Locate the cell with the specified text and output its [x, y] center coordinate. 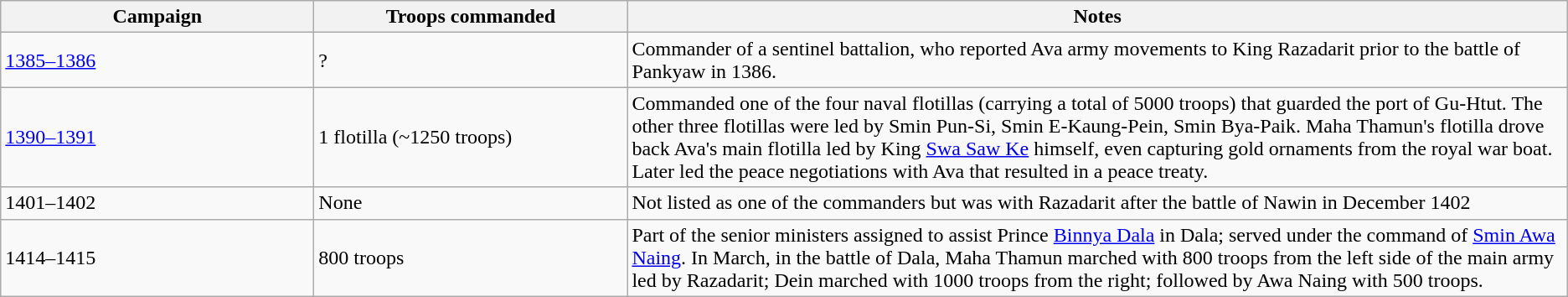
1385–1386 [157, 60]
1401–1402 [157, 203]
Not listed as one of the commanders but was with Razadarit after the battle of Nawin in December 1402 [1097, 203]
None [471, 203]
Notes [1097, 17]
1390–1391 [157, 138]
800 troops [471, 258]
1 flotilla (~1250 troops) [471, 138]
Campaign [157, 17]
Troops commanded [471, 17]
? [471, 60]
1414–1415 [157, 258]
Commander of a sentinel battalion, who reported Ava army movements to King Razadarit prior to the battle of Pankyaw in 1386. [1097, 60]
